Extract the (X, Y) coordinate from the center of the cell holding the provided text.  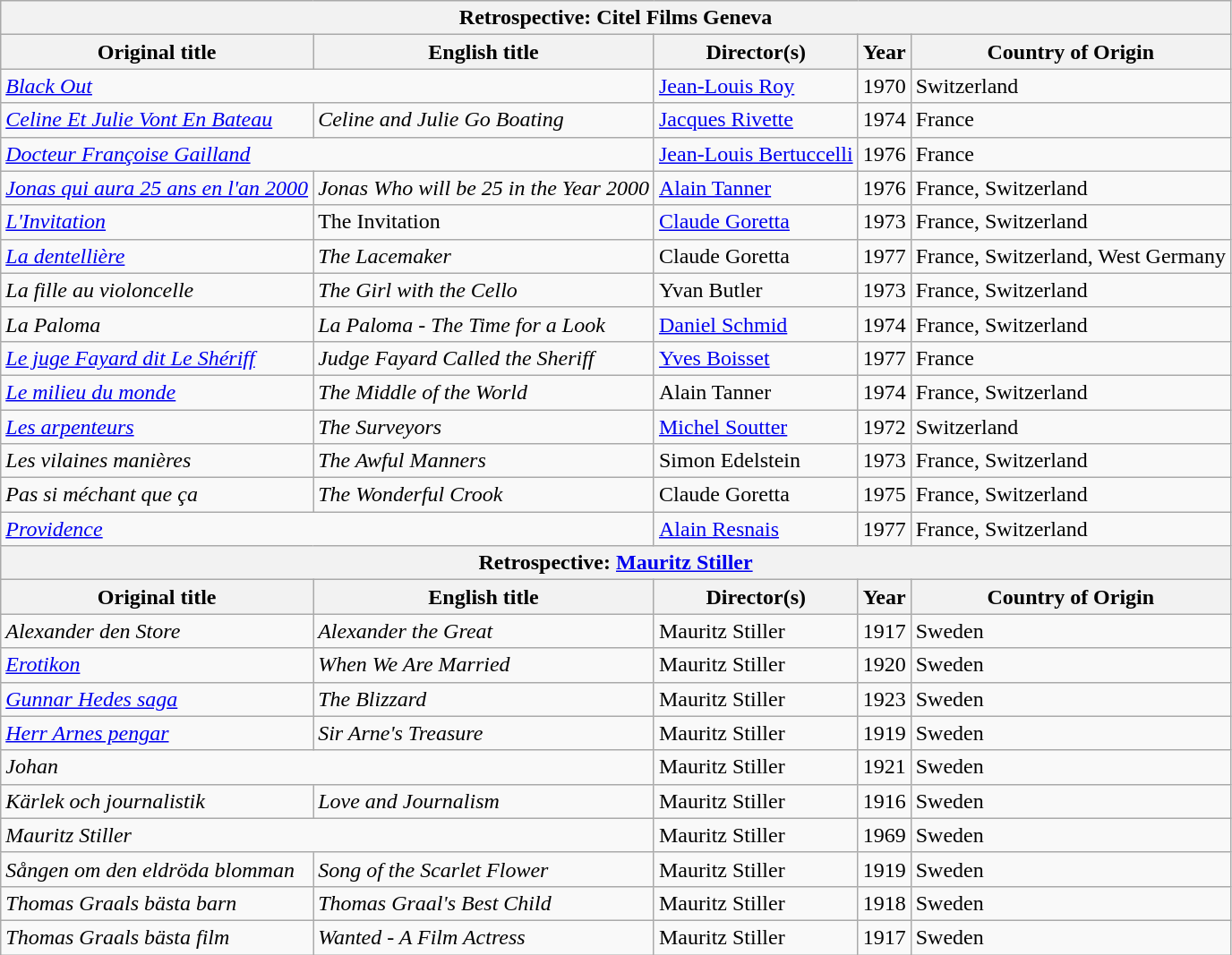
Erotikon (158, 665)
Sången om den eldröda blomman (158, 869)
La Paloma - The Time for a Look (483, 324)
Herr Arnes pengar (158, 733)
Jean-Louis Bertuccelli (756, 154)
Gunnar Hedes saga (158, 699)
Alexander the Great (483, 631)
La fille au violoncelle (158, 290)
Song of the Scarlet Flower (483, 869)
L'Invitation (158, 222)
Michel Soutter (756, 427)
The Wonderful Crook (483, 495)
The Surveyors (483, 427)
1921 (885, 767)
Jean-Louis Roy (756, 86)
The Invitation (483, 222)
The Lacemaker (483, 256)
The Blizzard (483, 699)
Sir Arne's Treasure (483, 733)
Daniel Schmid (756, 324)
Black Out (328, 86)
1970 (885, 86)
Thomas Graal's Best Child (483, 903)
Wanted - A Film Actress (483, 937)
Pas si méchant que ça (158, 495)
The Girl with the Cello (483, 290)
Johan (328, 767)
Simon Edelstein (756, 461)
1918 (885, 903)
Kärlek och journalistik (158, 801)
Les arpenteurs (158, 427)
1975 (885, 495)
La dentellière (158, 256)
1920 (885, 665)
Docteur Françoise Gailland (328, 154)
Judge Fayard Called the Sheriff (483, 358)
Alexander den Store (158, 631)
Thomas Graals bästa barn (158, 903)
Love and Journalism (483, 801)
The Awful Manners (483, 461)
When We Are Married (483, 665)
Retrospective: Citel Films Geneva (616, 18)
Le juge Fayard dit Le Shériff (158, 358)
The Middle of the World (483, 392)
Yves Boisset (756, 358)
La Paloma (158, 324)
Providence (328, 529)
Le milieu du monde (158, 392)
1916 (885, 801)
1969 (885, 835)
France, Switzerland, West Germany (1071, 256)
Alain Resnais (756, 529)
Yvan Butler (756, 290)
Jonas Who will be 25 in the Year 2000 (483, 188)
1972 (885, 427)
Les vilaines manières (158, 461)
Jacques Rivette (756, 120)
Celine and Julie Go Boating (483, 120)
Celine Et Julie Vont En Bateau (158, 120)
Jonas qui aura 25 ans en l'an 2000 (158, 188)
1923 (885, 699)
Retrospective: Mauritz Stiller (616, 563)
Thomas Graals bästa film (158, 937)
